Find where the given text appears and provide that cell's center as [X, Y] coordinate. 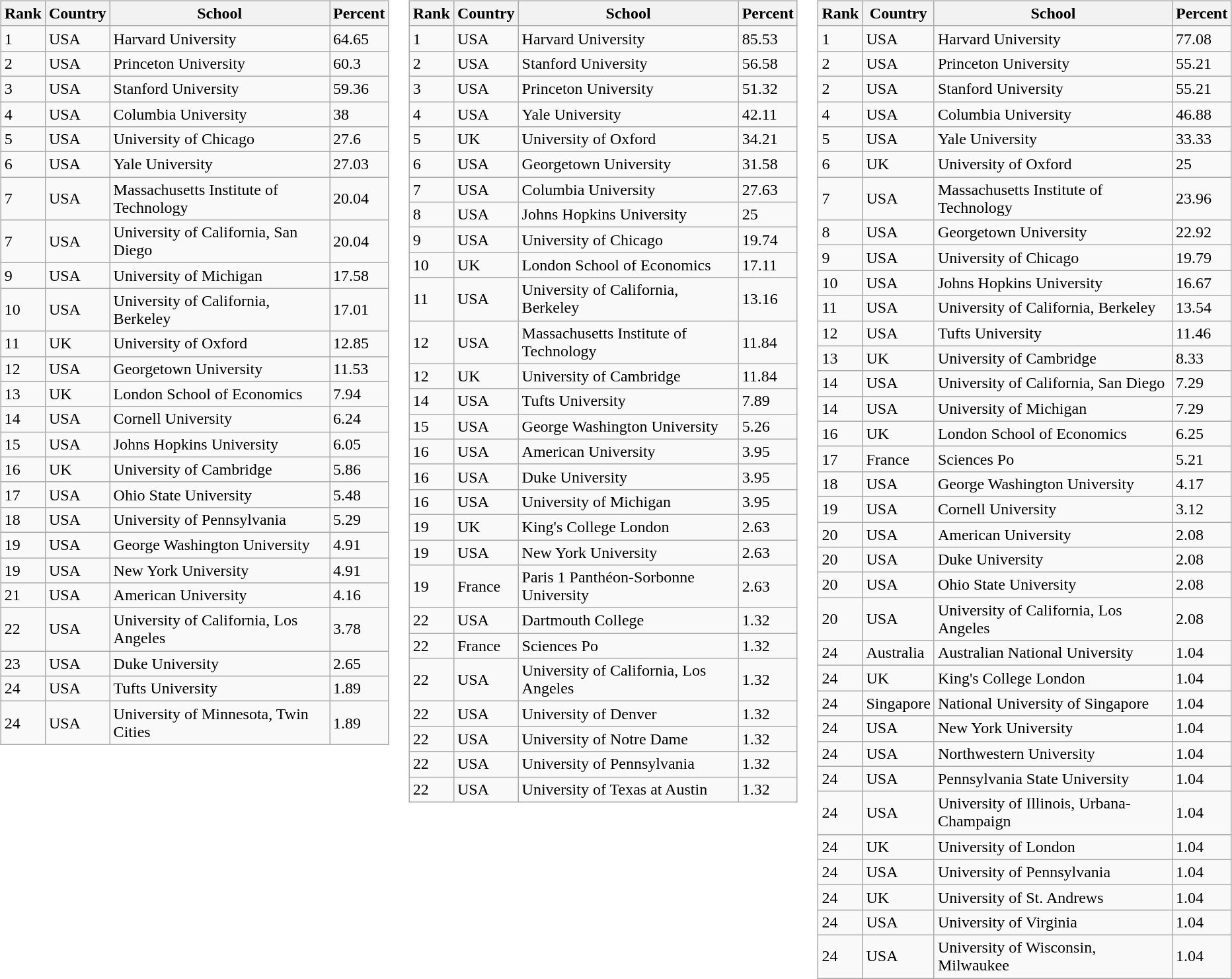
27.03 [358, 165]
11.53 [358, 369]
7.89 [768, 401]
27.6 [358, 139]
Australian National University [1053, 653]
Australia [898, 653]
University of Minnesota, Twin Cities [219, 723]
6.25 [1202, 434]
13.54 [1202, 308]
5.26 [768, 426]
6.24 [358, 419]
51.32 [768, 89]
77.08 [1202, 38]
59.36 [358, 89]
12.85 [358, 344]
11.46 [1202, 333]
42.11 [768, 114]
5.48 [358, 494]
University of Notre Dame [628, 739]
Northwestern University [1053, 754]
Dartmouth College [628, 621]
23 [22, 664]
5.86 [358, 469]
University of Illinois, Urbana-Champaign [1053, 813]
5.21 [1202, 459]
3.78 [358, 629]
University of Virginia [1053, 922]
7.94 [358, 394]
27.63 [768, 190]
19.74 [768, 240]
22.92 [1202, 233]
National University of Singapore [1053, 703]
University of Wisconsin, Milwaukee [1053, 956]
13.16 [768, 299]
8.33 [1202, 358]
34.21 [768, 139]
4.17 [1202, 484]
University of London [1053, 847]
17.01 [358, 309]
17.58 [358, 276]
Singapore [898, 703]
56.58 [768, 63]
38 [358, 114]
46.88 [1202, 114]
16.67 [1202, 283]
5.29 [358, 520]
64.65 [358, 38]
University of Denver [628, 714]
University of Texas at Austin [628, 789]
3.12 [1202, 509]
23.96 [1202, 198]
17.11 [768, 265]
Paris 1 Panthéon-Sorbonne University [628, 587]
2.65 [358, 664]
19.79 [1202, 258]
31.58 [768, 165]
6.05 [358, 444]
University of St. Andrews [1053, 897]
85.53 [768, 38]
4.16 [358, 596]
60.3 [358, 63]
33.33 [1202, 139]
21 [22, 596]
Pennsylvania State University [1053, 779]
